Find where the given text appears and provide that cell's center as [X, Y] coordinate. 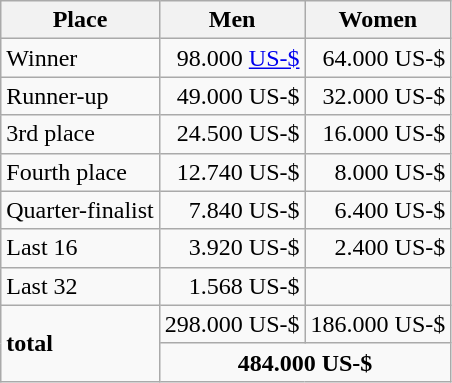
Runner-up [80, 96]
32.000 US-$ [378, 96]
Winner [80, 58]
3rd place [80, 134]
Men [232, 20]
49.000 US-$ [232, 96]
98.000 US-$ [232, 58]
6.400 US-$ [378, 210]
Women [378, 20]
24.500 US-$ [232, 134]
Last 32 [80, 286]
484.000 US-$ [304, 362]
12.740 US-$ [232, 172]
186.000 US-$ [378, 324]
Last 16 [80, 248]
2.400 US-$ [378, 248]
Quarter-finalist [80, 210]
1.568 US-$ [232, 286]
7.840 US-$ [232, 210]
3.920 US-$ [232, 248]
16.000 US-$ [378, 134]
64.000 US-$ [378, 58]
total [80, 343]
298.000 US-$ [232, 324]
Fourth place [80, 172]
8.000 US-$ [378, 172]
Place [80, 20]
